Identify which cell holds the provided text, then report its (x, y) central coordinate. 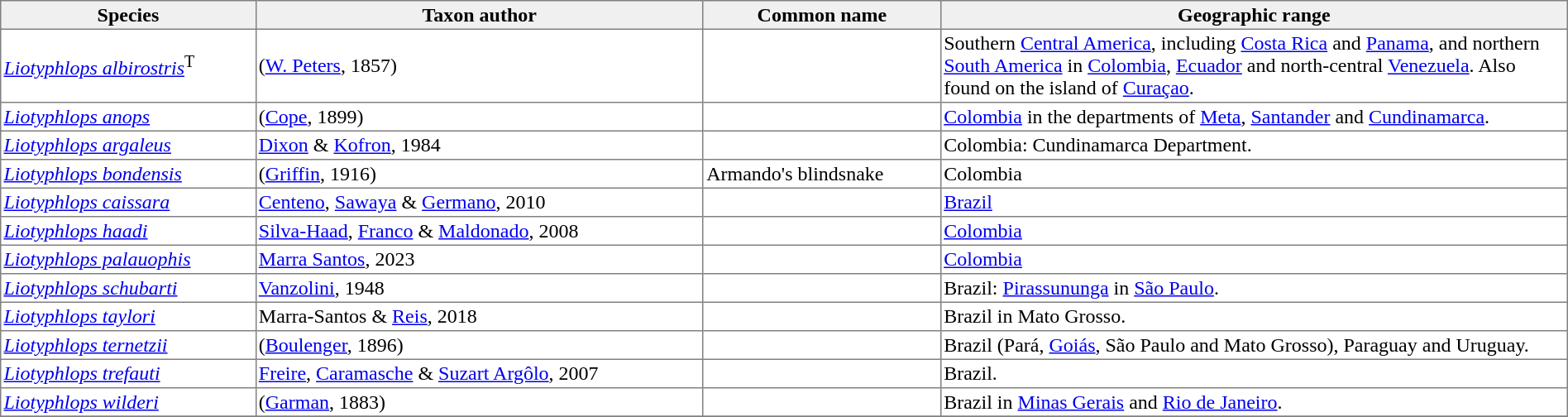
Liotyphlops bondensis (128, 174)
Brazil: Pirassununga in São Paulo. (1254, 288)
Brazil. (1254, 373)
Liotyphlops palauophis (128, 259)
Centeno, Sawaya & Germano, 2010 (480, 202)
Liotyphlops haadi (128, 231)
Liotyphlops ternetzii (128, 345)
Brazil in Minas Gerais and Rio de Janeiro. (1254, 402)
Geographic range (1254, 15)
Liotyphlops trefauti (128, 373)
Liotyphlops caissara (128, 202)
Taxon author (480, 15)
Liotyphlops argaleus (128, 145)
Brazil (Pará, Goiás, São Paulo and Mato Grosso), Paraguay and Uruguay. (1254, 345)
(Boulenger, 1896) (480, 345)
Liotyphlops schubarti (128, 288)
Liotyphlops anops (128, 117)
Dixon & Kofron, 1984 (480, 145)
Liotyphlops albirostrisT (128, 65)
Brazil in Mato Grosso. (1254, 316)
(Cope, 1899) (480, 117)
Brazil (1254, 202)
(Griffin, 1916) (480, 174)
Vanzolini, 1948 (480, 288)
(Garman, 1883) (480, 402)
Silva-Haad, Franco & Maldonado, 2008 (480, 231)
Marra Santos, 2023 (480, 259)
Liotyphlops wilderi (128, 402)
Armando's blindsnake (822, 174)
Freire, Caramasche & Suzart Argôlo, 2007 (480, 373)
(W. Peters, 1857) (480, 65)
Marra-Santos & Reis, 2018 (480, 316)
Common name (822, 15)
Colombia in the departments of Meta, Santander and Cundinamarca. (1254, 117)
Species (128, 15)
Liotyphlops taylori (128, 316)
Colombia: Cundinamarca Department. (1254, 145)
